Capture the cell that displays the provided text and extract its [x, y] central coordinate. 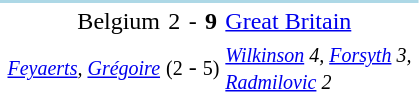
Great Britain [318, 21]
2 [175, 21]
- [192, 21]
Belgium [84, 21]
9 [211, 21]
